Detect which cell encompasses the target text, then output its (X, Y) center coordinate. 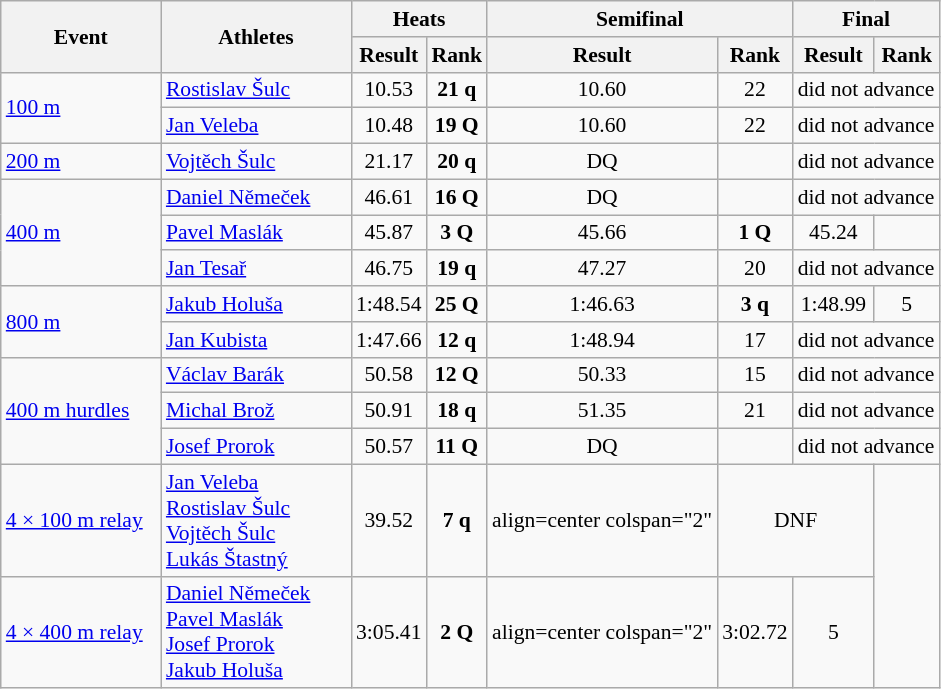
7 q (456, 520)
18 q (456, 411)
Jan Kubista (256, 340)
45.87 (388, 233)
Event (81, 36)
1:46.63 (602, 304)
4 × 100 m relay (81, 520)
200 m (81, 162)
Final (866, 19)
21 q (456, 90)
47.27 (602, 269)
Michal Brož (256, 411)
20 (754, 269)
21.17 (388, 162)
46.61 (388, 197)
Jakub Holuša (256, 304)
400 m (81, 232)
Heats (419, 19)
Rostislav Šulc (256, 90)
51.35 (602, 411)
Václav Barák (256, 375)
39.52 (388, 520)
12 q (456, 340)
Jan Tesař (256, 269)
50.33 (602, 375)
1 Q (754, 233)
100 m (81, 108)
3 q (754, 304)
50.58 (388, 375)
45.24 (834, 233)
10.48 (388, 126)
10.53 (388, 90)
20 q (456, 162)
3 Q (456, 233)
Vojtěch Šulc (256, 162)
12 Q (456, 375)
1:47.66 (388, 340)
800 m (81, 322)
21 (754, 411)
Pavel Maslák (256, 233)
50.91 (388, 411)
11 Q (456, 447)
Daniel NěmečekPavel MaslákJosef ProrokJakub Holuša (256, 632)
1:48.99 (834, 304)
19 Q (456, 126)
Daniel Němeček (256, 197)
Semifinal (640, 19)
25 Q (456, 304)
50.57 (388, 447)
4 × 400 m relay (81, 632)
DNF (796, 520)
19 q (456, 269)
2 Q (456, 632)
1:48.54 (388, 304)
3:02.72 (754, 632)
15 (754, 375)
Athletes (256, 36)
Jan VelebaRostislav ŠulcVojtěch ŠulcLukás Štastný (256, 520)
1:48.94 (602, 340)
400 m hurdles (81, 410)
Josef Prorok (256, 447)
Jan Veleba (256, 126)
45.66 (602, 233)
3:05.41 (388, 632)
46.75 (388, 269)
16 Q (456, 197)
17 (754, 340)
